Search for the cell housing the specified text and yield its (x, y) center coordinate. 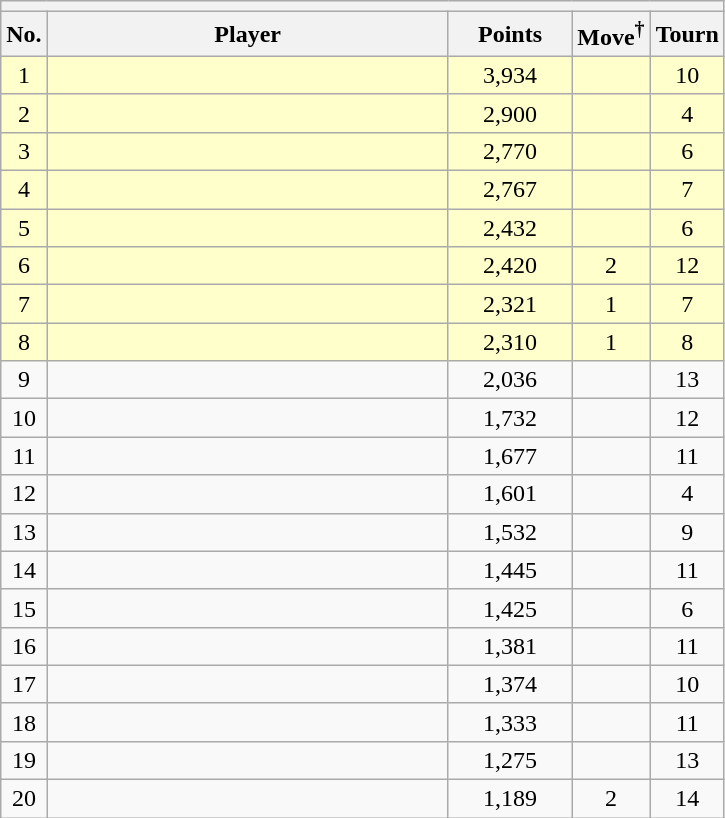
16 (24, 646)
2,900 (510, 113)
2,420 (510, 266)
2,767 (510, 190)
Move† (611, 34)
2,770 (510, 151)
1,532 (510, 532)
3,934 (510, 75)
1,333 (510, 722)
19 (24, 760)
1,275 (510, 760)
2,321 (510, 304)
5 (24, 228)
1,677 (510, 456)
1,381 (510, 646)
Points (510, 34)
1,189 (510, 799)
3 (24, 151)
1,732 (510, 418)
18 (24, 722)
1,445 (510, 570)
1,374 (510, 684)
2,036 (510, 380)
Player (248, 34)
15 (24, 608)
No. (24, 34)
20 (24, 799)
2,432 (510, 228)
17 (24, 684)
2,310 (510, 342)
Tourn (687, 34)
1,601 (510, 494)
1,425 (510, 608)
